Pinpoint the cell where the given text exists, returning its (X, Y) midpoint coordinate. 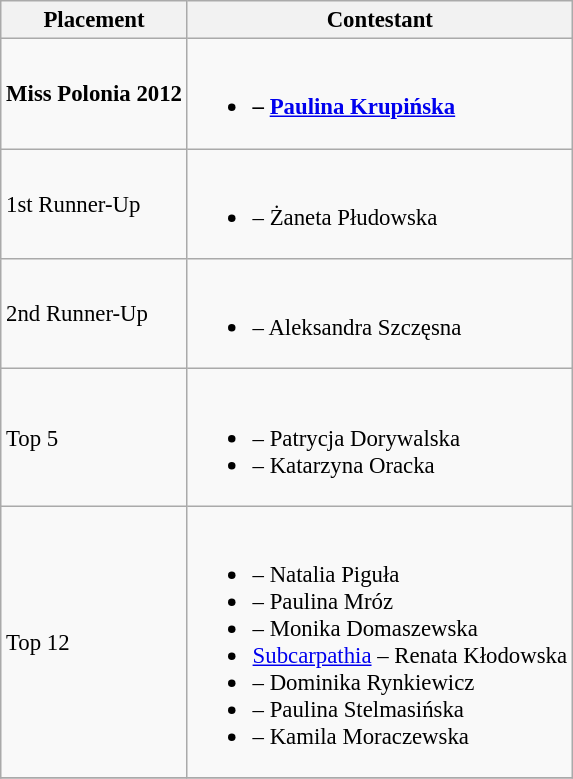
Top 5 (94, 438)
Top 12 (94, 642)
– Paulina Krupińska (380, 94)
– Żaneta Płudowska (380, 204)
– Aleksandra Szczęsna (380, 314)
Placement (94, 20)
Contestant (380, 20)
1st Runner-Up (94, 204)
– Patrycja Dorywalska – Katarzyna Oracka (380, 438)
Miss Polonia 2012 (94, 94)
2nd Runner-Up (94, 314)
